From the cell containing the given text, extract its center point as [x, y] coordinate. 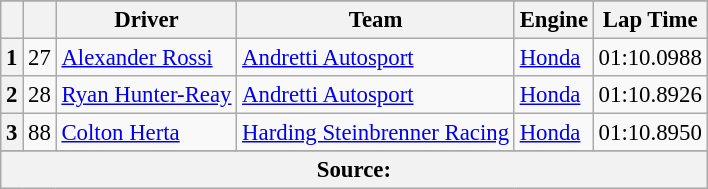
Driver [146, 20]
2 [12, 95]
01:10.8950 [650, 133]
Source: [354, 170]
Engine [554, 20]
01:10.8926 [650, 95]
01:10.0988 [650, 58]
1 [12, 58]
Team [376, 20]
Colton Herta [146, 133]
3 [12, 133]
Harding Steinbrenner Racing [376, 133]
Lap Time [650, 20]
Alexander Rossi [146, 58]
28 [40, 95]
Ryan Hunter-Reay [146, 95]
88 [40, 133]
27 [40, 58]
